Find where the given text appears and provide that cell's center as (X, Y) coordinate. 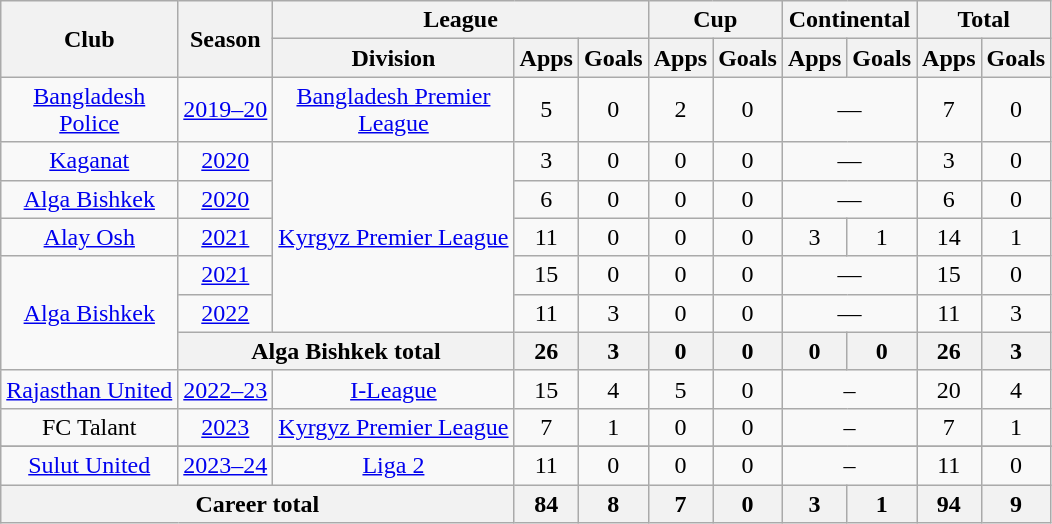
2 (680, 110)
84 (546, 503)
Cup (715, 20)
2022–23 (226, 389)
Kaganat (90, 161)
9 (1016, 503)
2019–20 (226, 110)
Club (90, 39)
League (460, 20)
Division (394, 58)
14 (949, 237)
FC Talant (90, 427)
Career total (258, 503)
8 (613, 503)
Sulut United (90, 465)
2023–24 (226, 465)
Total (984, 20)
Continental (849, 20)
2022 (226, 313)
20 (949, 389)
Rajasthan United (90, 389)
Liga 2 (394, 465)
Alay Osh (90, 237)
I-League (394, 389)
Alga Bishkek total (346, 351)
94 (949, 503)
Bangladesh Premier League (394, 110)
2023 (226, 427)
Bangladesh Police (90, 110)
Season (226, 39)
